Find where the given text appears and provide that cell's center as [x, y] coordinate. 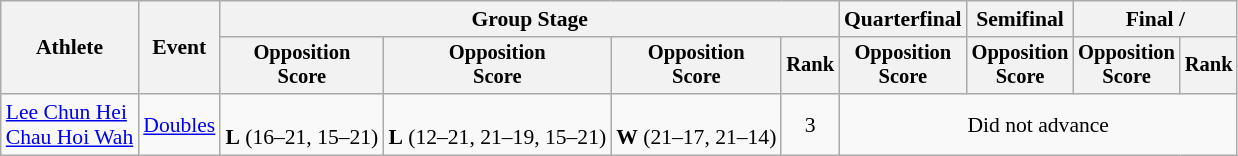
Semifinal [1020, 19]
Athlete [70, 48]
Did not advance [1038, 124]
Quarterfinal [903, 19]
Event [179, 48]
L (16–21, 15–21) [302, 124]
L (12–21, 21–19, 15–21) [497, 124]
Doubles [179, 124]
Lee Chun HeiChau Hoi Wah [70, 124]
3 [810, 124]
Group Stage [530, 19]
Final / [1155, 19]
W (21–17, 21–14) [696, 124]
